Scan for the cell matching the given text and deliver its (x, y) coordinate at center. 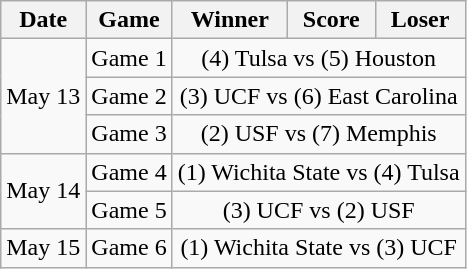
(3) UCF vs (2) USF (318, 210)
(1) Wichita State vs (4) Tulsa (318, 172)
(3) UCF vs (6) East Carolina (318, 96)
Game 6 (129, 248)
(2) USF vs (7) Memphis (318, 134)
(1) Wichita State vs (3) UCF (318, 248)
Loser (420, 20)
Game (129, 20)
May 15 (44, 248)
Game 5 (129, 210)
Game 3 (129, 134)
Score (331, 20)
(4) Tulsa vs (5) Houston (318, 58)
Date (44, 20)
Game 4 (129, 172)
May 13 (44, 96)
Game 1 (129, 58)
May 14 (44, 191)
Game 2 (129, 96)
Winner (230, 20)
